Return (x, y) of the center of cell containing provided text 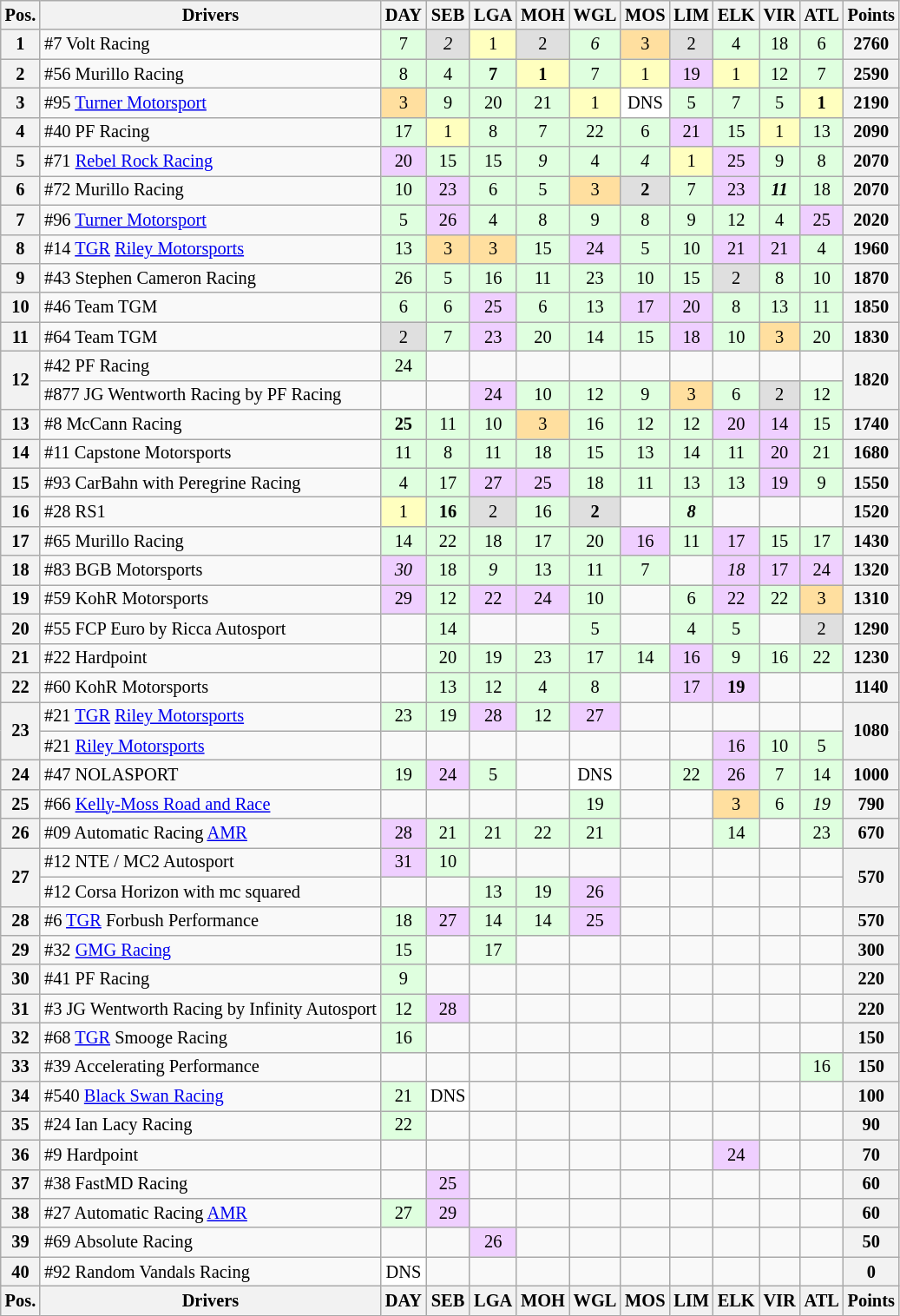
0 (871, 1272)
#7 Volt Racing (210, 44)
50 (871, 1242)
40 (21, 1272)
2760 (871, 44)
1520 (871, 511)
1550 (871, 483)
2090 (871, 132)
#540 Black Swan Racing (210, 1096)
#22 Hardpoint (210, 658)
#12 NTE / MC2 Autosport (210, 862)
#69 Absolute Racing (210, 1242)
100 (871, 1096)
#40 PF Racing (210, 132)
#93 CarBahn with Peregrine Racing (210, 483)
1820 (871, 380)
1080 (871, 731)
#56 Murillo Racing (210, 74)
#47 NOLASPORT (210, 774)
1740 (871, 424)
#59 KohR Motorsports (210, 599)
#92 Random Vandals Racing (210, 1272)
#39 Accelerating Performance (210, 1067)
790 (871, 804)
1230 (871, 658)
1430 (871, 541)
#60 KohR Motorsports (210, 687)
#96 Turner Motorsport (210, 220)
#21 TGR Riley Motorsports (210, 716)
#42 PF Racing (210, 365)
1290 (871, 628)
#21 Riley Motorsports (210, 746)
#6 TGR Forbush Performance (210, 921)
#09 Automatic Racing AMR (210, 833)
1320 (871, 570)
1830 (871, 337)
#877 JG Wentworth Racing by PF Racing (210, 395)
90 (871, 1125)
1310 (871, 599)
37 (21, 1184)
#72 Murillo Racing (210, 190)
#11 Capstone Motorsports (210, 453)
34 (21, 1096)
38 (21, 1213)
2190 (871, 102)
#65 Murillo Racing (210, 541)
#9 Hardpoint (210, 1155)
1850 (871, 307)
#43 Stephen Cameron Racing (210, 278)
36 (21, 1155)
#27 Automatic Racing AMR (210, 1213)
33 (21, 1067)
32 (21, 1037)
#55 FCP Euro by Ricca Autosport (210, 628)
1960 (871, 249)
#8 McCann Racing (210, 424)
#38 FastMD Racing (210, 1184)
35 (21, 1125)
#32 GMG Racing (210, 950)
1000 (871, 774)
#14 TGR Riley Motorsports (210, 249)
#46 Team TGM (210, 307)
#12 Corsa Horizon with mc squared (210, 892)
#41 PF Racing (210, 979)
39 (21, 1242)
#24 Ian Lacy Racing (210, 1125)
2590 (871, 74)
1680 (871, 453)
#3 JG Wentworth Racing by Infinity Autosport (210, 1009)
#66 Kelly-Moss Road and Race (210, 804)
1870 (871, 278)
70 (871, 1155)
#68 TGR Smooge Racing (210, 1037)
#71 Rebel Rock Racing (210, 161)
#64 Team TGM (210, 337)
#28 RS1 (210, 511)
670 (871, 833)
300 (871, 950)
#95 Turner Motorsport (210, 102)
1140 (871, 687)
2020 (871, 220)
#83 BGB Motorsports (210, 570)
